From the cell containing the given text, extract its center point as (X, Y) coordinate. 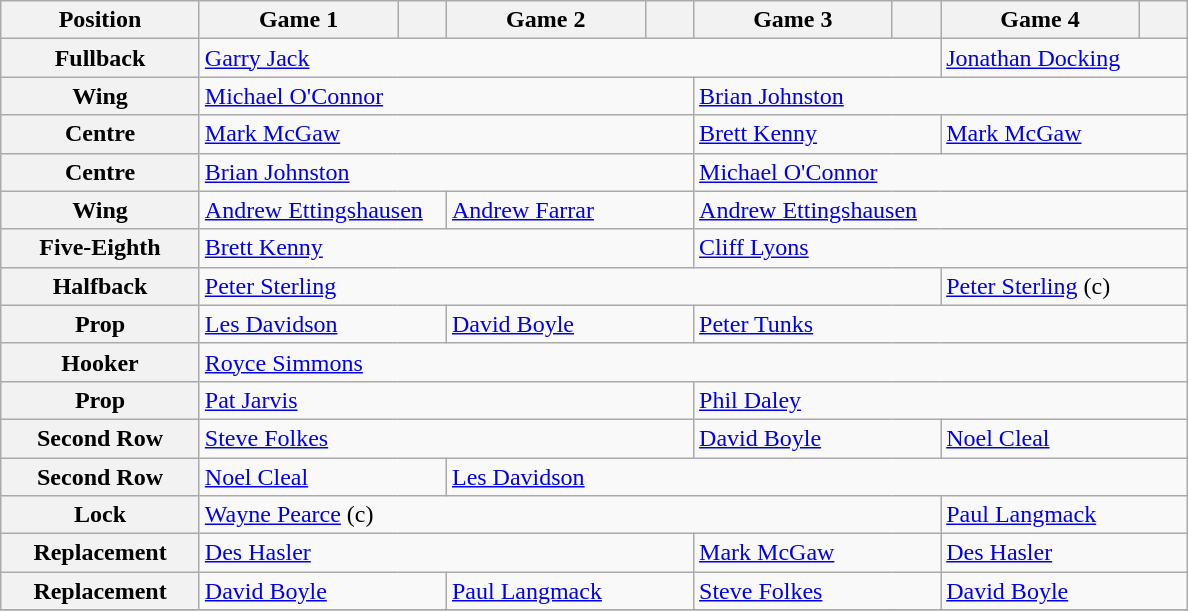
Game 1 (298, 20)
Royce Simmons (693, 362)
Peter Sterling (c) (1064, 286)
Peter Tunks (941, 324)
Lock (100, 515)
Pat Jarvis (446, 400)
Five-Eighth (100, 248)
Position (100, 20)
Peter Sterling (570, 286)
Halfback (100, 286)
Hooker (100, 362)
Game 3 (794, 20)
Game 4 (1040, 20)
Game 2 (546, 20)
Jonathan Docking (1064, 58)
Cliff Lyons (941, 248)
Andrew Farrar (570, 210)
Garry Jack (570, 58)
Phil Daley (941, 400)
Fullback (100, 58)
Wayne Pearce (c) (570, 515)
